Scan for the cell matching the given text and deliver its [x, y] coordinate at center. 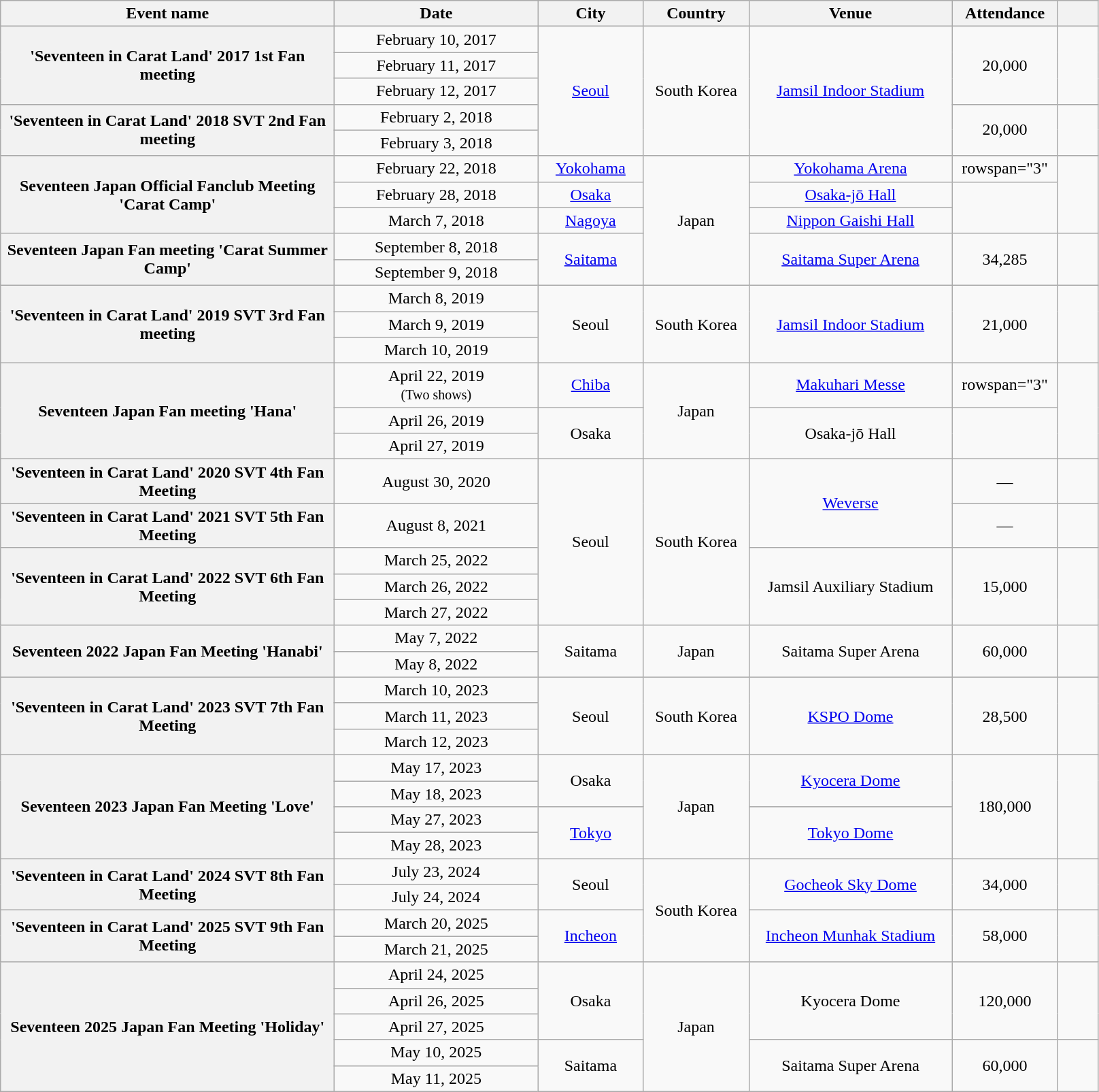
April 26, 2025 [437, 1001]
March 10, 2019 [437, 350]
May 7, 2022 [437, 638]
Nippon Gaishi Hall [850, 220]
Gocheok Sky Dome [850, 884]
'Seventeen in Carat Land' 2025 SVT 9th Fan Meeting [167, 936]
Tokyo Dome [850, 833]
'Seventeen in Carat Land' 2022 SVT 6th Fan Meeting [167, 586]
February 2, 2018 [437, 117]
'Seventeen in Carat Land' 2020 SVT 4th Fan Meeting [167, 482]
February 28, 2018 [437, 195]
May 18, 2023 [437, 794]
July 24, 2024 [437, 897]
August 30, 2020 [437, 482]
Tokyo [590, 833]
April 26, 2019 [437, 420]
March 20, 2025 [437, 923]
Weverse [850, 503]
July 23, 2024 [437, 872]
March 10, 2023 [437, 690]
March 9, 2019 [437, 325]
Incheon [590, 936]
March 21, 2025 [437, 949]
August 8, 2021 [437, 525]
February 3, 2018 [437, 143]
'Seventeen in Carat Land' 2019 SVT 3rd Fan meeting [167, 324]
September 8, 2018 [437, 246]
Seventeen 2022 Japan Fan Meeting 'Hanabi' [167, 651]
May 17, 2023 [437, 767]
April 22, 2019 (Two shows) [437, 385]
Incheon Munhak Stadium [850, 936]
March 12, 2023 [437, 742]
April 27, 2019 [437, 446]
Country [696, 14]
Jamsil Auxiliary Stadium [850, 586]
September 9, 2018 [437, 272]
28,500 [1005, 716]
Yokohama [590, 169]
May 28, 2023 [437, 846]
May 10, 2025 [437, 1053]
March 7, 2018 [437, 220]
Makuhari Messe [850, 385]
March 25, 2022 [437, 561]
120,000 [1005, 1001]
April 27, 2025 [437, 1027]
March 11, 2023 [437, 716]
15,000 [1005, 586]
34,285 [1005, 259]
KSPO Dome [850, 716]
Yokohama Arena [850, 169]
21,000 [1005, 324]
Chiba [590, 385]
Nagoya [590, 220]
City [590, 14]
May 27, 2023 [437, 820]
Date [437, 14]
Seventeen 2023 Japan Fan Meeting 'Love' [167, 806]
'Seventeen in Carat Land' 2024 SVT 8th Fan Meeting [167, 884]
Seventeen Japan Fan meeting 'Hana' [167, 411]
March 27, 2022 [437, 612]
April 24, 2025 [437, 975]
Seventeen Japan Fan meeting 'Carat Summer Camp' [167, 259]
'Seventeen in Carat Land' 2023 SVT 7th Fan Meeting [167, 716]
Venue [850, 14]
58,000 [1005, 936]
May 11, 2025 [437, 1078]
February 12, 2017 [437, 91]
February 10, 2017 [437, 39]
180,000 [1005, 806]
Attendance [1005, 14]
'Seventeen in Carat Land' 2021 SVT 5th Fan Meeting [167, 525]
34,000 [1005, 884]
Seventeen Japan Official Fanclub Meeting 'Carat Camp' [167, 195]
March 8, 2019 [437, 298]
Event name [167, 14]
February 22, 2018 [437, 169]
February 11, 2017 [437, 65]
'Seventeen in Carat Land' 2017 1st Fan meeting [167, 65]
Seventeen 2025 Japan Fan Meeting 'Holiday' [167, 1027]
May 8, 2022 [437, 664]
March 26, 2022 [437, 586]
'Seventeen in Carat Land' 2018 SVT 2nd Fan meeting [167, 130]
